Identify which cell holds the provided text, then report its [x, y] central coordinate. 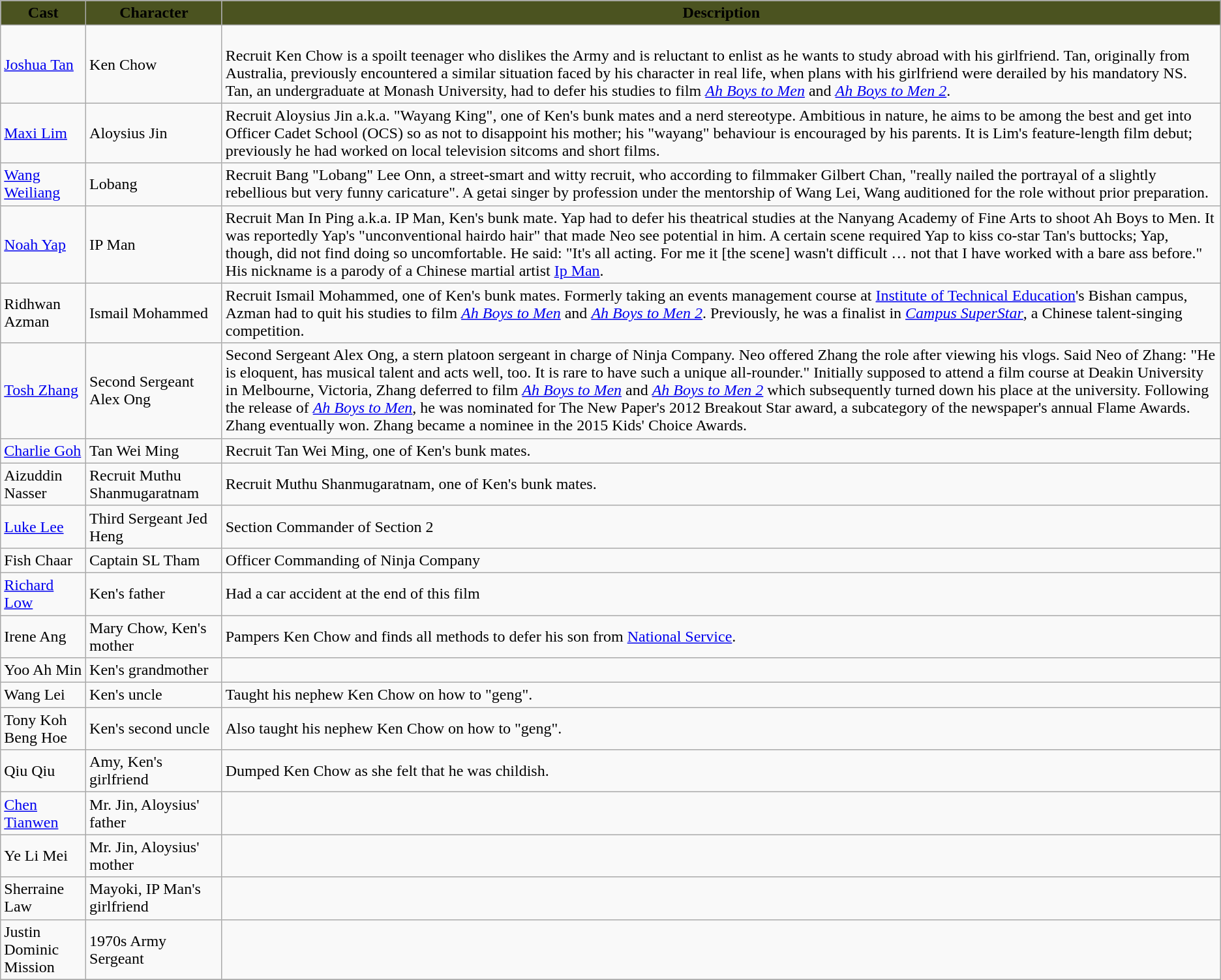
Mr. Jin, Aloysius' father [154, 814]
Had a car accident at the end of this film [721, 593]
Wang Lei [43, 695]
Taught his nephew Ken Chow on how to "geng". [721, 695]
Ismail Mohammed [154, 313]
Officer Commanding of Ninja Company [721, 560]
Chen Tianwen [43, 814]
Section Commander of Section 2 [721, 527]
Ken's second uncle [154, 729]
Aloysius Jin [154, 133]
Third Sergeant Jed Heng [154, 527]
Fish Chaar [43, 560]
Ken's uncle [154, 695]
IP Man [154, 244]
Wang Weiliang [43, 184]
Irene Ang [43, 636]
Ridhwan Azman [43, 313]
Justin Dominic Mission [43, 949]
Charlie Goh [43, 451]
Luke Lee [43, 527]
1970s Army Sergeant [154, 949]
Joshua Tan [43, 64]
Richard Low [43, 593]
Ken's grandmother [154, 670]
Ken Chow [154, 64]
Yoo Ah Min [43, 670]
Ken's father [154, 593]
Pampers Ken Chow and finds all methods to defer his son from National Service. [721, 636]
Maxi Lim [43, 133]
Cast [43, 13]
Tan Wei Ming [154, 451]
Captain SL Tham [154, 560]
Also taught his nephew Ken Chow on how to "geng". [721, 729]
Qiu Qiu [43, 771]
Mayoki, IP Man's girlfriend [154, 898]
Amy, Ken's girlfriend [154, 771]
Character [154, 13]
Noah Yap [43, 244]
Mr. Jin, Aloysius' mother [154, 855]
Recruit Muthu Shanmugaratnam [154, 484]
Dumped Ken Chow as she felt that he was childish. [721, 771]
Mary Chow, Ken's mother [154, 636]
Tony Koh Beng Hoe [43, 729]
Sherraine Law [43, 898]
Aizuddin Nasser [43, 484]
Recruit Muthu Shanmugaratnam, one of Ken's bunk mates. [721, 484]
Second Sergeant Alex Ong [154, 391]
Description [721, 13]
Tosh Zhang [43, 391]
Recruit Tan Wei Ming, one of Ken's bunk mates. [721, 451]
Ye Li Mei [43, 855]
Lobang [154, 184]
